Find where the given text appears and provide that cell's center as (X, Y) coordinate. 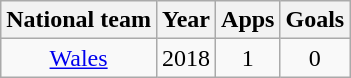
0 (315, 58)
Goals (315, 20)
1 (248, 58)
Apps (248, 20)
Wales (79, 58)
Year (186, 20)
2018 (186, 58)
National team (79, 20)
